For the text-containing cell, return its midpoint in (X, Y) coordinate format. 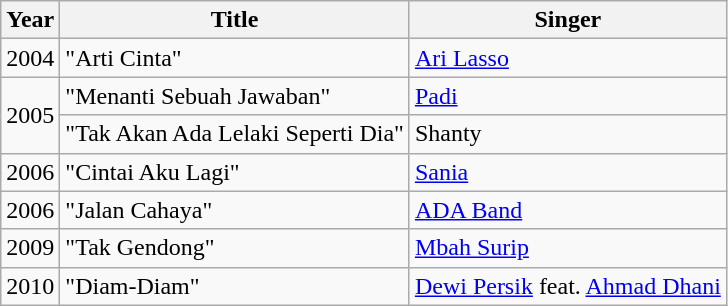
Ari Lasso (568, 58)
ADA Band (568, 210)
2010 (30, 286)
2009 (30, 248)
Dewi Persik feat. Ahmad Dhani (568, 286)
"Menanti Sebuah Jawaban" (235, 96)
2004 (30, 58)
"Tak Akan Ada Lelaki Seperti Dia" (235, 134)
Singer (568, 20)
Mbah Surip (568, 248)
Shanty (568, 134)
"Diam-Diam" (235, 286)
"Cintai Aku Lagi" (235, 172)
"Tak Gendong" (235, 248)
Title (235, 20)
"Jalan Cahaya" (235, 210)
Sania (568, 172)
Padi (568, 96)
2005 (30, 115)
Year (30, 20)
"Arti Cinta" (235, 58)
